Search for the cell housing the specified text and yield its [X, Y] center coordinate. 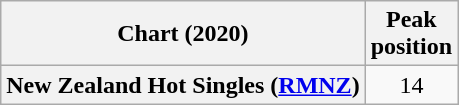
Chart (2020) [183, 34]
New Zealand Hot Singles (RMNZ) [183, 85]
Peakposition [411, 34]
14 [411, 85]
